Identify which cell holds the provided text, then report its (x, y) central coordinate. 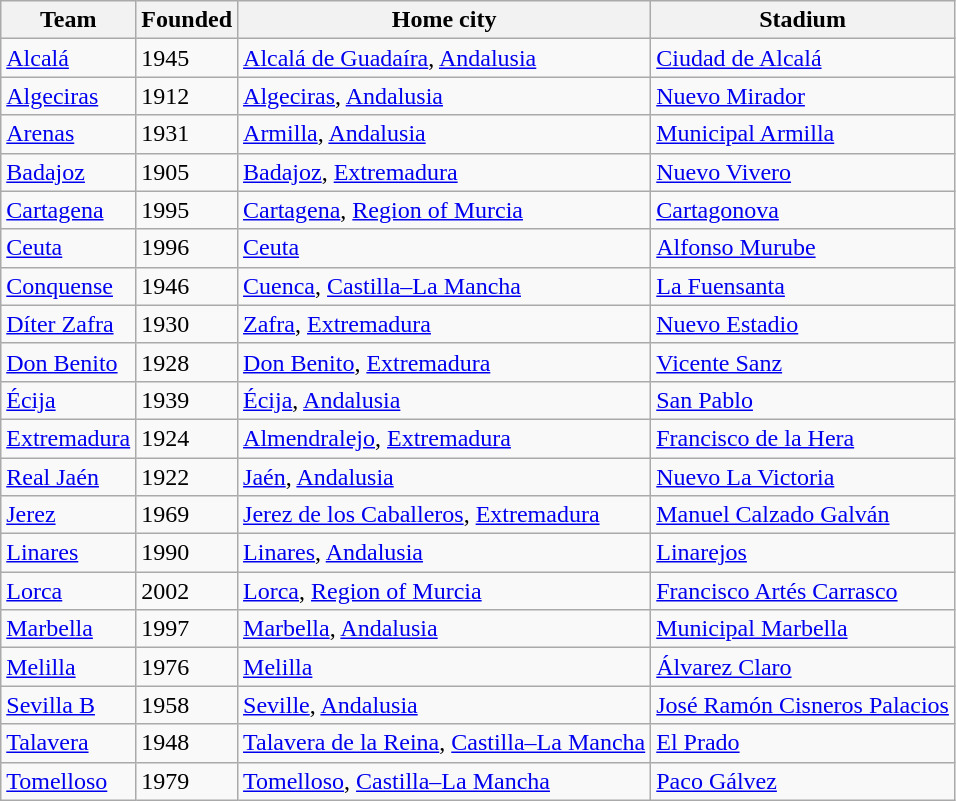
Cartagena, Region of Murcia (444, 210)
1976 (187, 667)
1928 (187, 362)
Team (68, 20)
Algeciras (68, 96)
1930 (187, 324)
El Prado (803, 743)
1958 (187, 705)
Paco Gálvez (803, 781)
Nuevo La Victoria (803, 477)
Linares, Andalusia (444, 553)
Cartagena (68, 210)
Marbella, Andalusia (444, 629)
Jerez (68, 515)
1924 (187, 438)
1912 (187, 96)
Lorca, Region of Murcia (444, 591)
Badajoz (68, 172)
Écija, Andalusia (444, 400)
1945 (187, 58)
1996 (187, 248)
1969 (187, 515)
Écija (68, 400)
San Pablo (803, 400)
Manuel Calzado Galván (803, 515)
1990 (187, 553)
Conquense (68, 286)
Linares (68, 553)
Real Jaén (68, 477)
Cartagonova (803, 210)
Founded (187, 20)
1948 (187, 743)
Jaén, Andalusia (444, 477)
Armilla, Andalusia (444, 134)
Alcalá de Guadaíra, Andalusia (444, 58)
José Ramón Cisneros Palacios (803, 705)
Sevilla B (68, 705)
Francisco de la Hera (803, 438)
Extremadura (68, 438)
2002 (187, 591)
Jerez de los Caballeros, Extremadura (444, 515)
Algeciras, Andalusia (444, 96)
Talavera (68, 743)
1939 (187, 400)
Díter Zafra (68, 324)
Tomelloso, Castilla–La Mancha (444, 781)
1905 (187, 172)
Zafra, Extremadura (444, 324)
Francisco Artés Carrasco (803, 591)
Alfonso Murube (803, 248)
Seville, Andalusia (444, 705)
Talavera de la Reina, Castilla–La Mancha (444, 743)
1931 (187, 134)
Arenas (68, 134)
Don Benito (68, 362)
Home city (444, 20)
Tomelloso (68, 781)
Álvarez Claro (803, 667)
Ciudad de Alcalá (803, 58)
1979 (187, 781)
Nuevo Vivero (803, 172)
Linarejos (803, 553)
Nuevo Estadio (803, 324)
Alcalá (68, 58)
Marbella (68, 629)
Badajoz, Extremadura (444, 172)
Nuevo Mirador (803, 96)
Vicente Sanz (803, 362)
La Fuensanta (803, 286)
1946 (187, 286)
Municipal Marbella (803, 629)
Cuenca, Castilla–La Mancha (444, 286)
Stadium (803, 20)
Don Benito, Extremadura (444, 362)
Almendralejo, Extremadura (444, 438)
1995 (187, 210)
Municipal Armilla (803, 134)
1997 (187, 629)
1922 (187, 477)
Lorca (68, 591)
